Locate the cell with the specified text and output its [x, y] center coordinate. 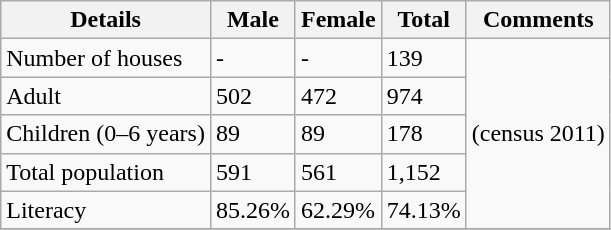
974 [424, 96]
Children (0–6 years) [106, 134]
1,152 [424, 172]
85.26% [252, 210]
591 [252, 172]
Literacy [106, 210]
Male [252, 20]
Number of houses [106, 58]
Comments [538, 20]
62.29% [338, 210]
Total population [106, 172]
Female [338, 20]
Details [106, 20]
74.13% [424, 210]
472 [338, 96]
Total [424, 20]
Adult [106, 96]
(census 2011) [538, 134]
178 [424, 134]
502 [252, 96]
561 [338, 172]
139 [424, 58]
